Output the (X, Y) coordinate of the center of the cell containing the given text.  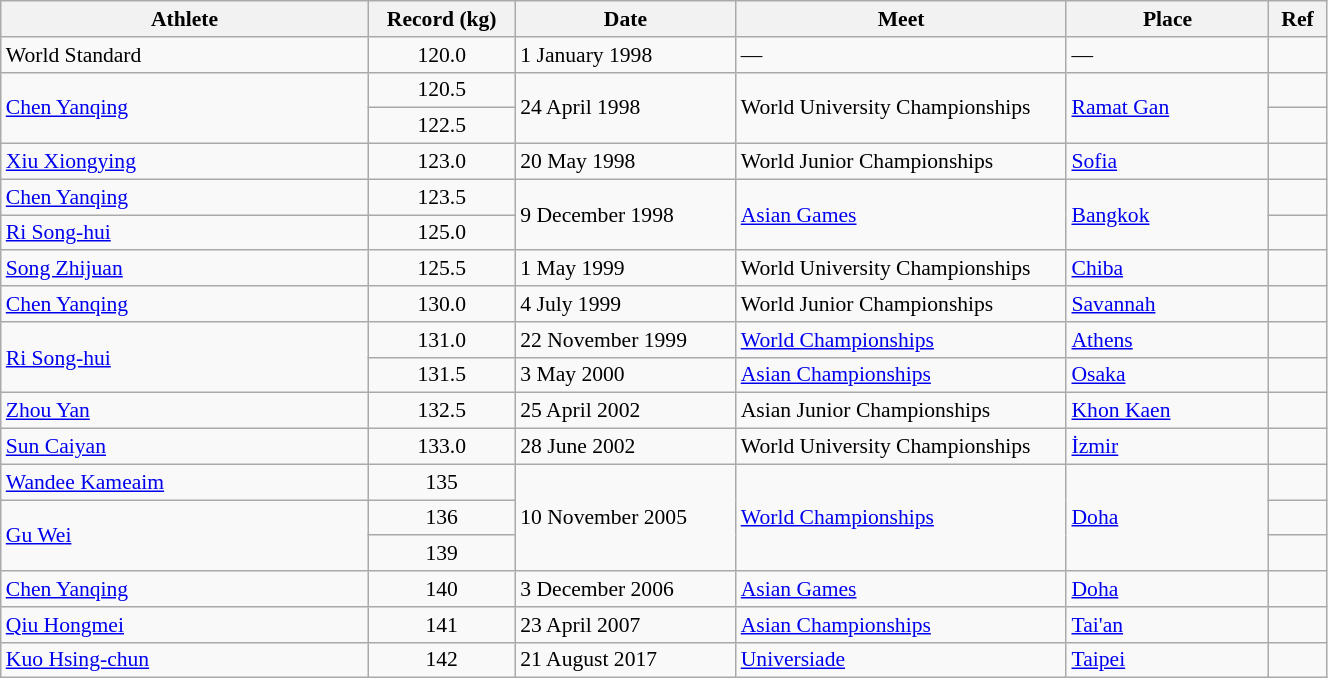
Khon Kaen (1167, 411)
Osaka (1167, 375)
Date (625, 19)
Xiu Xiongying (184, 162)
9 December 1998 (625, 214)
Sun Caiyan (184, 447)
131.0 (442, 340)
131.5 (442, 375)
123.5 (442, 197)
3 May 2000 (625, 375)
125.5 (442, 269)
125.0 (442, 233)
132.5 (442, 411)
Song Zhijuan (184, 269)
25 April 2002 (625, 411)
10 November 2005 (625, 518)
22 November 1999 (625, 340)
Record (kg) (442, 19)
1 May 1999 (625, 269)
122.5 (442, 126)
139 (442, 554)
20 May 1998 (625, 162)
24 April 1998 (625, 108)
142 (442, 660)
133.0 (442, 447)
4 July 1999 (625, 304)
23 April 2007 (625, 625)
Asian Junior Championships (902, 411)
123.0 (442, 162)
141 (442, 625)
3 December 2006 (625, 589)
Athlete (184, 19)
Sofia (1167, 162)
Savannah (1167, 304)
Bangkok (1167, 214)
Athens (1167, 340)
Gu Wei (184, 536)
135 (442, 482)
140 (442, 589)
130.0 (442, 304)
21 August 2017 (625, 660)
28 June 2002 (625, 447)
Meet (902, 19)
Ramat Gan (1167, 108)
Tai'an (1167, 625)
Place (1167, 19)
Taipei (1167, 660)
Qiu Hongmei (184, 625)
120.0 (442, 55)
İzmir (1167, 447)
Ref (1298, 19)
Wandee Kameaim (184, 482)
1 January 1998 (625, 55)
Kuo Hsing-chun (184, 660)
Chiba (1167, 269)
136 (442, 518)
World Standard (184, 55)
Universiade (902, 660)
120.5 (442, 90)
Zhou Yan (184, 411)
